Scan for the cell matching the given text and deliver its [X, Y] coordinate at center. 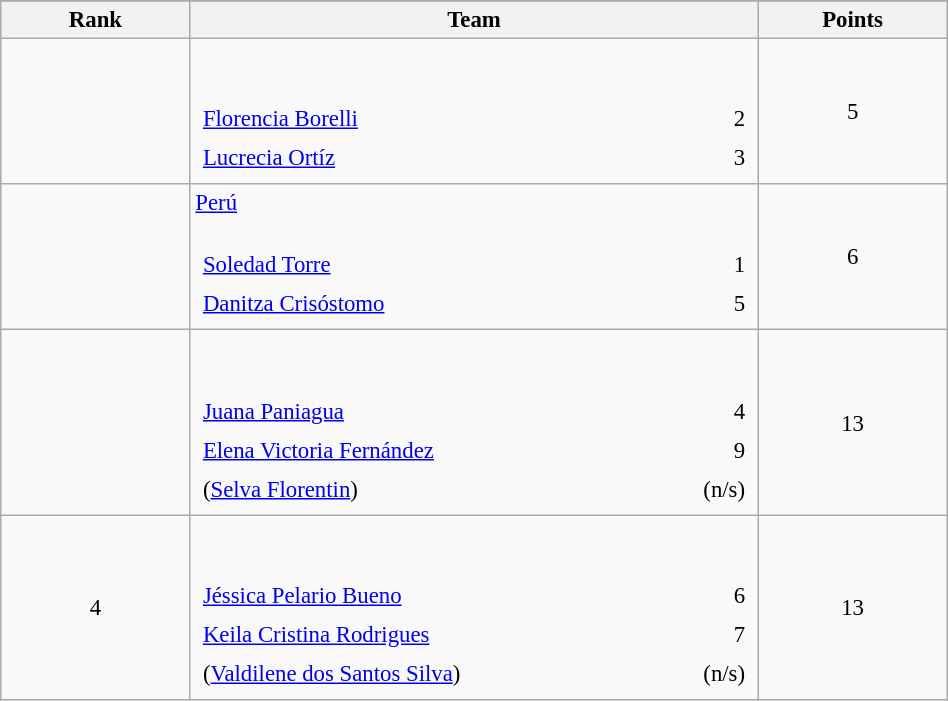
2 [720, 119]
Keila Cristina Rodrigues [428, 634]
Perú Soledad Torre 1 Danitza Crisóstomo 5 [474, 257]
7 [706, 634]
3 [720, 158]
Florencia Borelli 2 Lucrecia Ortíz 3 [474, 112]
Jéssica Pelario Bueno 6 Keila Cristina Rodrigues 7 (Valdilene dos Santos Silva) (n/s) [474, 608]
Team [474, 20]
Elena Victoria Fernández [424, 449]
(Selva Florentin) [424, 489]
Juana Paniagua 4 Elena Victoria Fernández 9 (Selva Florentin) (n/s) [474, 422]
Soledad Torre [446, 265]
Points [852, 20]
Juana Paniagua [424, 410]
Danitza Crisóstomo [446, 304]
Jéssica Pelario Bueno [428, 595]
Florencia Borelli [442, 119]
9 [702, 449]
1 [722, 265]
Rank [96, 20]
(Valdilene dos Santos Silva) [428, 673]
Lucrecia Ortíz [442, 158]
